Find where the given text appears and provide that cell's center as (x, y) coordinate. 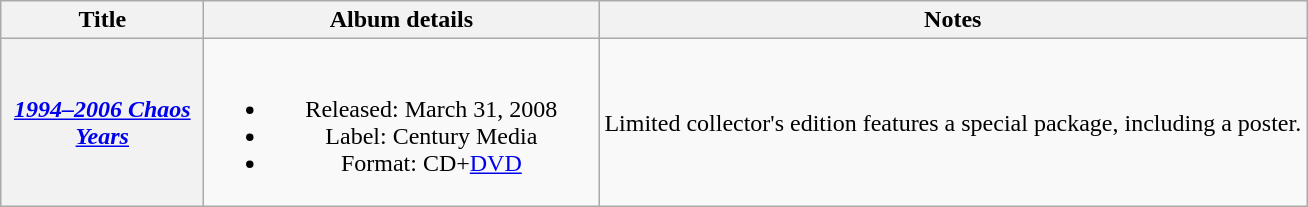
Limited collector's edition features a special package, including a poster. (953, 122)
Released: March 31, 2008Label: Century MediaFormat: CD+DVD (402, 122)
Title (102, 20)
1994–2006 Chaos Years (102, 122)
Notes (953, 20)
Album details (402, 20)
